Extract the (x, y) coordinate from the center of the cell holding the provided text.  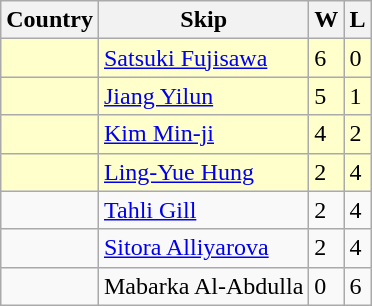
Mabarka Al-Abdulla (203, 286)
W (326, 20)
L (358, 20)
Kim Min-ji (203, 134)
5 (326, 96)
1 (358, 96)
Skip (203, 20)
Country (50, 20)
Sitora Alliyarova (203, 248)
Ling-Yue Hung (203, 172)
Jiang Yilun (203, 96)
Satsuki Fujisawa (203, 58)
Tahli Gill (203, 210)
